Extract the [x, y] coordinate from the center of the cell holding the provided text.  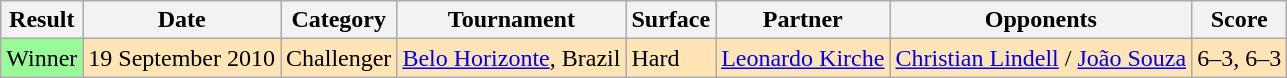
Category [339, 20]
Opponents [1041, 20]
Surface [671, 20]
Hard [671, 58]
Partner [803, 20]
Christian Lindell / João Souza [1041, 58]
Winner [42, 58]
Belo Horizonte, Brazil [512, 58]
Date [182, 20]
Score [1240, 20]
Result [42, 20]
Challenger [339, 58]
Tournament [512, 20]
19 September 2010 [182, 58]
Leonardo Kirche [803, 58]
6–3, 6–3 [1240, 58]
